Search for the cell housing the specified text and yield its [x, y] center coordinate. 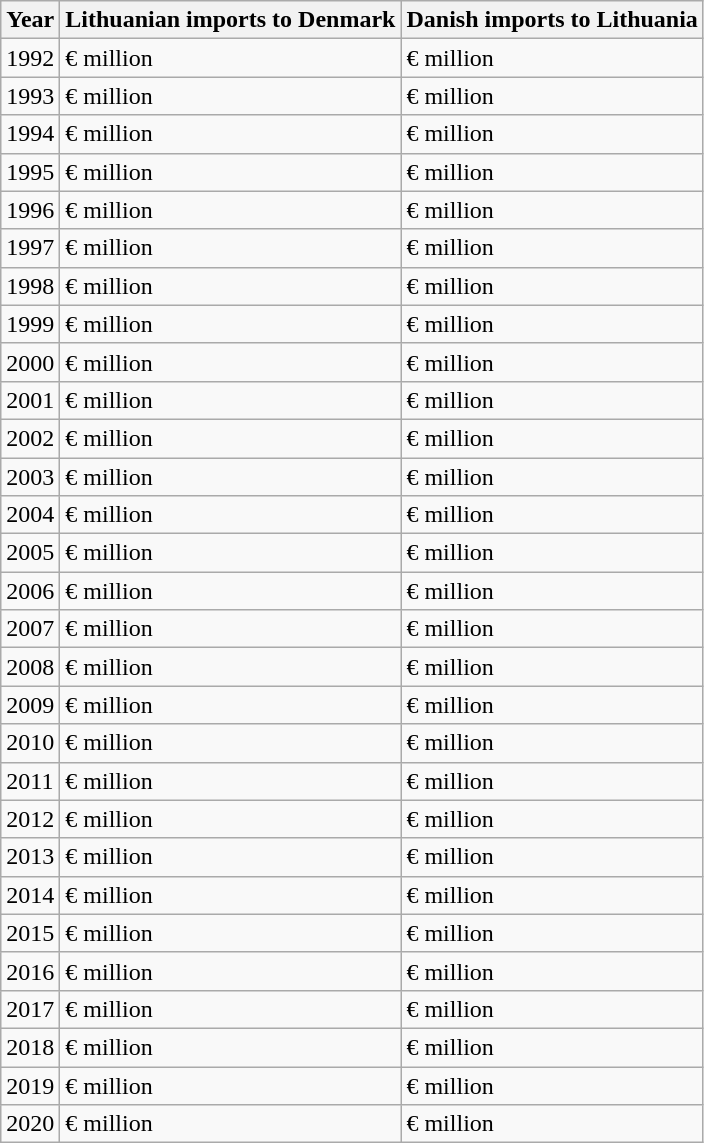
2012 [30, 819]
2006 [30, 591]
2011 [30, 781]
1998 [30, 286]
Danish imports to Lithuania [552, 20]
2008 [30, 667]
1994 [30, 134]
2010 [30, 743]
Lithuanian imports to Denmark [230, 20]
1999 [30, 324]
1995 [30, 172]
2014 [30, 895]
1992 [30, 58]
Year [30, 20]
2007 [30, 629]
2017 [30, 1009]
2018 [30, 1047]
1997 [30, 248]
2019 [30, 1085]
2013 [30, 857]
2005 [30, 553]
2016 [30, 971]
1993 [30, 96]
2020 [30, 1124]
2003 [30, 477]
2002 [30, 438]
2004 [30, 515]
2009 [30, 705]
1996 [30, 210]
2000 [30, 362]
2001 [30, 400]
2015 [30, 933]
